Search for the cell housing the specified text and yield its [x, y] center coordinate. 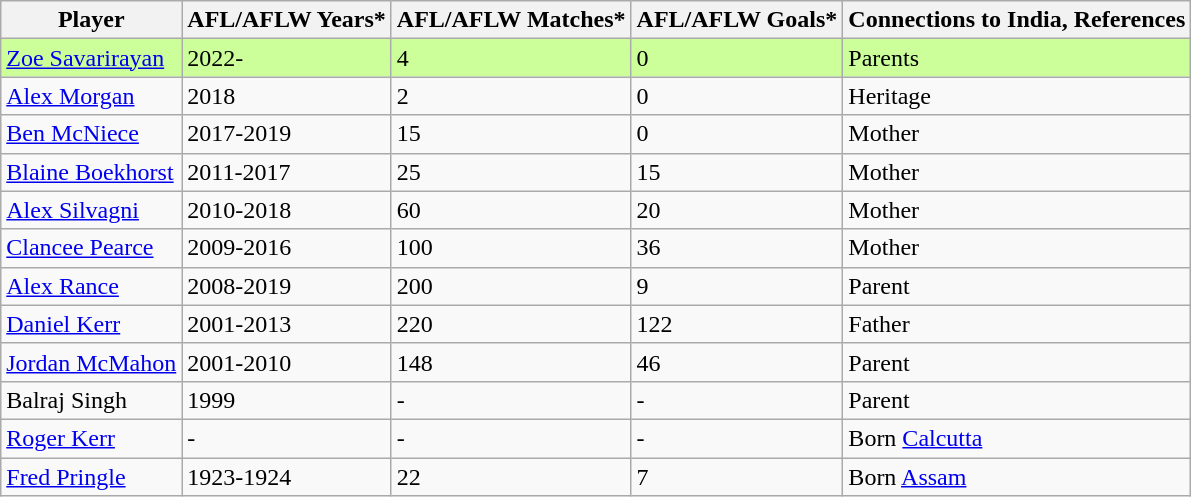
9 [737, 286]
148 [511, 362]
AFL/AFLW Goals* [737, 20]
Fred Pringle [92, 477]
Roger Kerr [92, 438]
Connections to India, References [1017, 20]
Born Calcutta [1017, 438]
Born Assam [1017, 477]
46 [737, 362]
2001-2010 [287, 362]
Parents [1017, 58]
2011-2017 [287, 172]
2022- [287, 58]
Ben McNiece [92, 134]
2018 [287, 96]
20 [737, 210]
4 [511, 58]
Blaine Boekhorst [92, 172]
Father [1017, 324]
122 [737, 324]
Clancee Pearce [92, 248]
25 [511, 172]
2017-2019 [287, 134]
Balraj Singh [92, 400]
60 [511, 210]
Jordan McMahon [92, 362]
2 [511, 96]
Alex Rance [92, 286]
2001-2013 [287, 324]
220 [511, 324]
2009-2016 [287, 248]
2010-2018 [287, 210]
Zoe Savarirayan [92, 58]
1999 [287, 400]
7 [737, 477]
AFL/AFLW Matches* [511, 20]
200 [511, 286]
36 [737, 248]
1923-1924 [287, 477]
Heritage [1017, 96]
22 [511, 477]
Alex Morgan [92, 96]
100 [511, 248]
Player [92, 20]
2008-2019 [287, 286]
Daniel Kerr [92, 324]
Alex Silvagni [92, 210]
AFL/AFLW Years* [287, 20]
